Output the [x, y] coordinate of the center of the cell containing the given text.  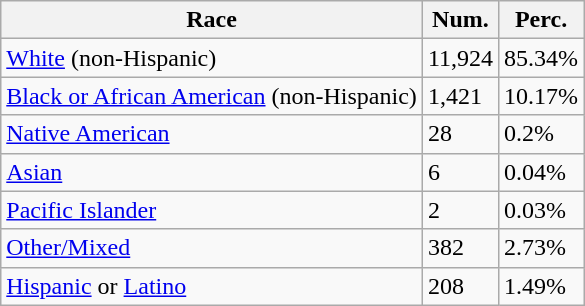
Native American [212, 134]
208 [460, 286]
6 [460, 172]
Num. [460, 20]
White (non-Hispanic) [212, 58]
Perc. [542, 20]
0.03% [542, 210]
1.49% [542, 286]
28 [460, 134]
0.04% [542, 172]
Other/Mixed [212, 248]
Hispanic or Latino [212, 286]
2 [460, 210]
10.17% [542, 96]
1,421 [460, 96]
Asian [212, 172]
0.2% [542, 134]
85.34% [542, 58]
Pacific Islander [212, 210]
382 [460, 248]
2.73% [542, 248]
11,924 [460, 58]
Race [212, 20]
Black or African American (non-Hispanic) [212, 96]
